Determine the [X, Y] coordinate at the center of the cell enclosing the given text.  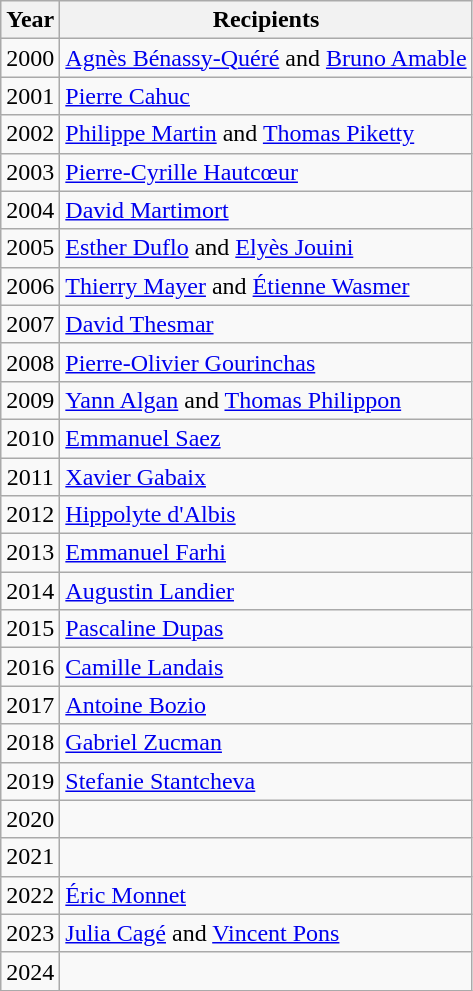
2012 [30, 515]
2005 [30, 248]
2015 [30, 629]
2004 [30, 210]
Esther Duflo and Elyès Jouini [266, 248]
Antoine Bozio [266, 705]
Pierre-Cyrille Hautcœur [266, 172]
Éric Monnet [266, 895]
Yann Algan and Thomas Philippon [266, 400]
Xavier Gabaix [266, 477]
2002 [30, 134]
Hippolyte d'Albis [266, 515]
David Thesmar [266, 324]
Julia Cagé and Vincent Pons [266, 933]
2000 [30, 58]
2020 [30, 819]
2006 [30, 286]
2009 [30, 400]
2019 [30, 781]
Recipients [266, 20]
2011 [30, 477]
Pierre-Olivier Gourinchas [266, 362]
Agnès Bénassy-Quéré and Bruno Amable [266, 58]
2023 [30, 933]
2022 [30, 895]
2003 [30, 172]
2017 [30, 705]
2024 [30, 971]
Philippe Martin and Thomas Piketty [266, 134]
Thierry Mayer and Étienne Wasmer [266, 286]
2014 [30, 591]
Year [30, 20]
2001 [30, 96]
Emmanuel Saez [266, 438]
Stefanie Stantcheva [266, 781]
Pierre Cahuc [266, 96]
2021 [30, 857]
Gabriel Zucman [266, 743]
Augustin Landier [266, 591]
Camille Landais [266, 667]
Pascaline Dupas [266, 629]
2010 [30, 438]
2016 [30, 667]
2018 [30, 743]
2007 [30, 324]
Emmanuel Farhi [266, 553]
2008 [30, 362]
2013 [30, 553]
David Martimort [266, 210]
